Find where the given text appears and provide that cell's center as [X, Y] coordinate. 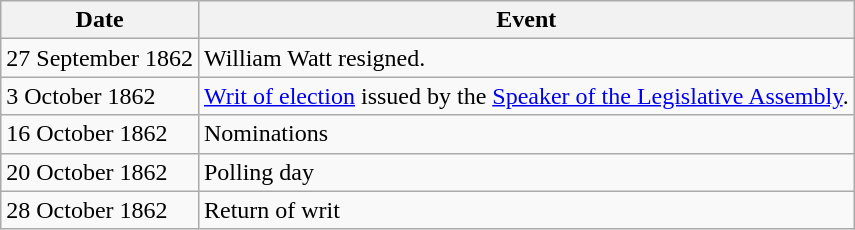
3 October 1862 [100, 96]
27 September 1862 [100, 58]
Date [100, 20]
Polling day [526, 172]
20 October 1862 [100, 172]
Event [526, 20]
William Watt resigned. [526, 58]
Return of writ [526, 210]
Nominations [526, 134]
Writ of election issued by the Speaker of the Legislative Assembly. [526, 96]
28 October 1862 [100, 210]
16 October 1862 [100, 134]
